Extract the (X, Y) coordinate from the center of the cell holding the provided text.  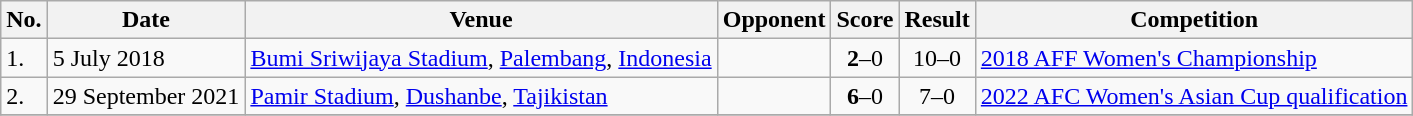
Venue (481, 20)
29 September 2021 (146, 96)
Date (146, 20)
Pamir Stadium, Dushanbe, Tajikistan (481, 96)
No. (24, 20)
10–0 (937, 58)
Score (865, 20)
Bumi Sriwijaya Stadium, Palembang, Indonesia (481, 58)
2. (24, 96)
7–0 (937, 96)
Opponent (774, 20)
2018 AFF Women's Championship (1194, 58)
Result (937, 20)
2–0 (865, 58)
Competition (1194, 20)
2022 AFC Women's Asian Cup qualification (1194, 96)
1. (24, 58)
5 July 2018 (146, 58)
6–0 (865, 96)
